Output the [X, Y] coordinate of the center of the cell containing the given text.  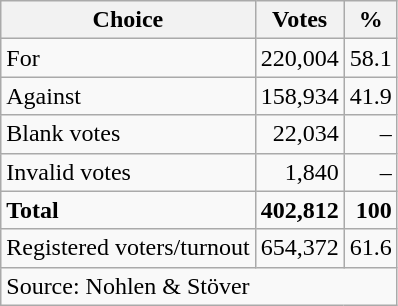
Against [128, 96]
41.9 [370, 96]
% [370, 20]
Total [128, 210]
Registered voters/turnout [128, 248]
Invalid votes [128, 172]
Votes [300, 20]
58.1 [370, 58]
402,812 [300, 210]
654,372 [300, 248]
158,934 [300, 96]
61.6 [370, 248]
22,034 [300, 134]
For [128, 58]
1,840 [300, 172]
220,004 [300, 58]
Source: Nohlen & Stöver [199, 286]
Choice [128, 20]
Blank votes [128, 134]
100 [370, 210]
